Locate the cell with the specified text and output its [X, Y] center coordinate. 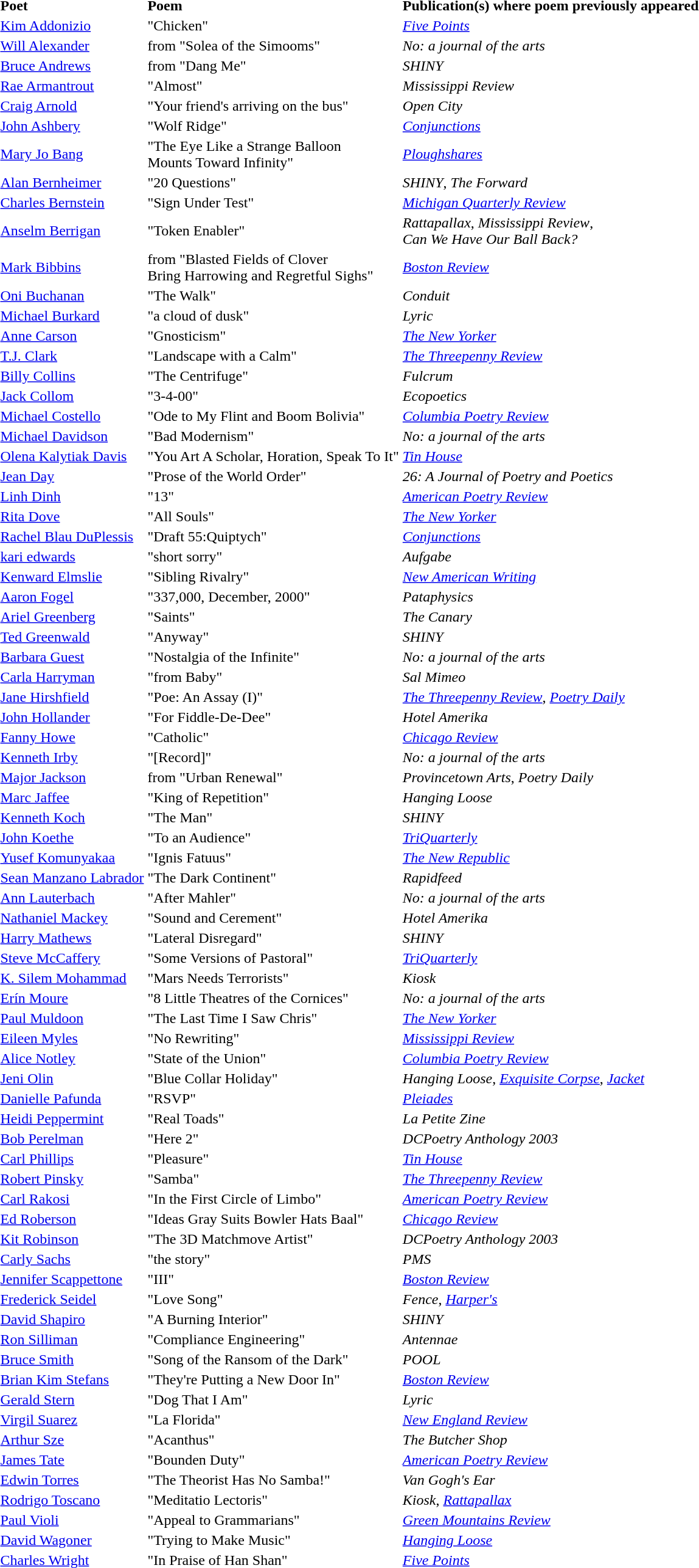
"Chicken" [273, 26]
"Almost" [273, 86]
"Some Versions of Pastoral" [273, 958]
from "Dang Me" [273, 66]
"Poe: An Assay (I)" [273, 697]
"20 Questions" [273, 182]
"3-4-00" [273, 396]
from "Urban Renewal" [273, 777]
"All Souls" [273, 516]
"from Baby" [273, 677]
"Bounden Duty" [273, 1460]
"Sign Under Test" [273, 203]
"Anyway" [273, 637]
"La Florida" [273, 1420]
"Bad Modernism" [273, 436]
"The Last Time I Saw Chris" [273, 1018]
"Love Song" [273, 1299]
"Lateral Disregard" [273, 938]
"Sound and Cerement" [273, 918]
"Ignis Fatuus" [273, 858]
"Saints" [273, 617]
"8 Little Theatres of the Cornices" [273, 998]
"After Mahler" [273, 898]
"Ideas Gray Suits Bowler Hats Baal" [273, 1219]
"Sibling Rivalry" [273, 577]
"the story" [273, 1259]
"short sorry" [273, 557]
"Song of the Ransom of the Dark" [273, 1359]
"The Eye Like a Strange Balloon Mounts Toward Infinity" [273, 154]
"The Man" [273, 817]
"Dog That I Am" [273, 1400]
"Wolf Ridge" [273, 126]
from "Solea of the Simooms" [273, 46]
"Gnosticism" [273, 336]
"Catholic" [273, 737]
"King of Repetition" [273, 797]
"Prose of the World Order" [273, 476]
"In the First Circle of Limbo" [273, 1199]
"The Walk" [273, 296]
"They're Putting a New Door In" [273, 1379]
"The Dark Continent" [273, 878]
from "Blasted Fields of Clover Bring Harrowing and Regretful Sighs" [273, 268]
"337,000, December, 2000" [273, 597]
"For Fiddle-De-Dee" [273, 717]
"Draft 55:Quiptych" [273, 536]
"To an Audience" [273, 838]
"A Burning Interior" [273, 1319]
"Nostalgia of the Infinite" [273, 657]
"Pleasure" [273, 1159]
"Acanthus" [273, 1440]
"Token Enabler" [273, 231]
"a cloud of dusk" [273, 316]
"Trying to Make Music" [273, 1540]
"Compliance Engineering" [273, 1339]
"Samba" [273, 1179]
"13" [273, 496]
"Your friend's arriving on the bus" [273, 106]
"III" [273, 1279]
"Meditatio Lectoris" [273, 1500]
"Here 2" [273, 1139]
"No Rewriting" [273, 1038]
"The Theorist Has No Samba!" [273, 1480]
"Blue Collar Holiday" [273, 1078]
"[Record]" [273, 757]
"Real Toads" [273, 1119]
"The 3D Matchmove Artist" [273, 1239]
"RSVP" [273, 1098]
"Appeal to Grammarians" [273, 1520]
"You Art A Scholar, Horation, Speak To It" [273, 456]
"Mars Needs Terrorists" [273, 978]
"State of the Union" [273, 1058]
"Landscape with a Calm" [273, 356]
"Ode to My Flint and Boom Bolivia" [273, 416]
"The Centrifuge" [273, 376]
